Find where the given text appears and provide that cell's center as (X, Y) coordinate. 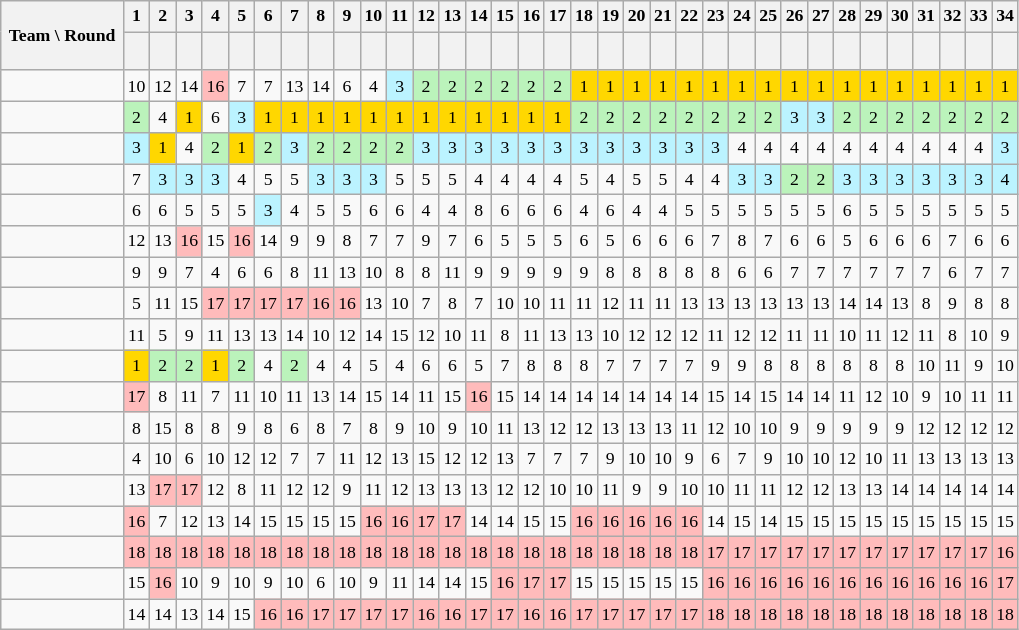
30 (900, 16)
31 (926, 16)
25 (768, 16)
32 (952, 16)
20 (636, 16)
23 (715, 16)
Team \ Round (62, 36)
33 (979, 16)
26 (794, 16)
21 (663, 16)
27 (821, 16)
28 (847, 16)
24 (742, 16)
29 (873, 16)
22 (689, 16)
19 (610, 16)
34 (1005, 16)
